For the text-containing cell, return its midpoint in [x, y] coordinate format. 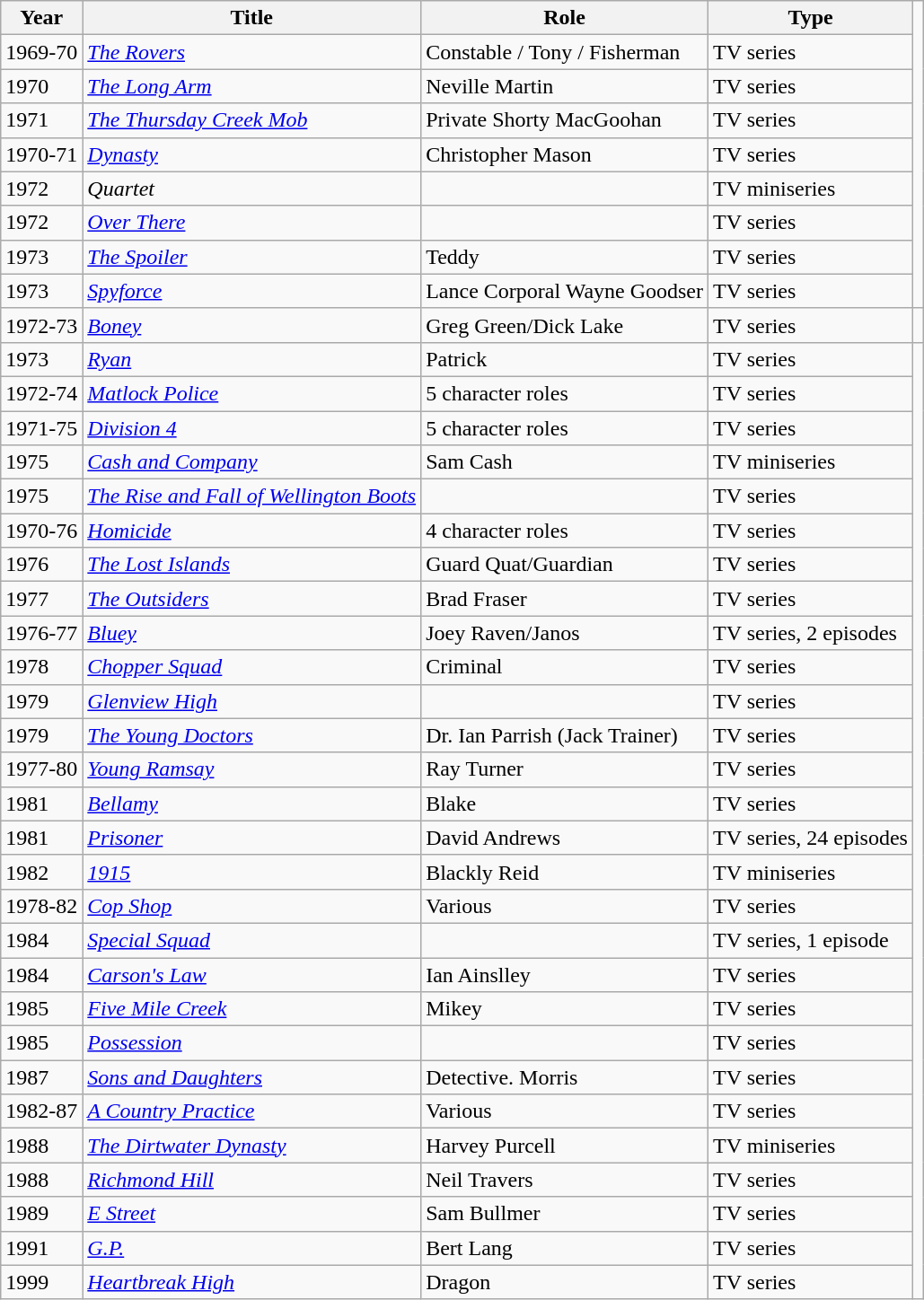
Special Squad [251, 940]
E Street [251, 1214]
1971-75 [41, 428]
1978 [41, 667]
Quartet [251, 189]
Young Ramsay [251, 769]
A Country Practice [251, 1111]
TV series, 24 episodes [811, 838]
1972-73 [41, 325]
Greg Green/Dick Lake [565, 325]
Carson's Law [251, 974]
Ian Ainslley [565, 974]
1915 [251, 872]
The Rovers [251, 52]
Sam Bullmer [565, 1214]
Cop Shop [251, 906]
1969-70 [41, 52]
G.P. [251, 1248]
Type [811, 18]
Joey Raven/Janos [565, 633]
Brad Fraser [565, 599]
1982-87 [41, 1111]
Detective. Morris [565, 1077]
1978-82 [41, 906]
The Outsiders [251, 599]
Guard Quat/Guardian [565, 565]
Year [41, 18]
TV series, 2 episodes [811, 633]
Dr. Ian Parrish (Jack Trainer) [565, 735]
1982 [41, 872]
Prisoner [251, 838]
Constable / Tony / Fisherman [565, 52]
1999 [41, 1282]
Teddy [565, 257]
1976 [41, 565]
Boney [251, 325]
The Dirtwater Dynasty [251, 1146]
Bellamy [251, 804]
1989 [41, 1214]
Glenview High [251, 701]
Spyforce [251, 291]
Cash and Company [251, 462]
Heartbreak High [251, 1282]
Ray Turner [565, 769]
Neil Travers [565, 1180]
Bert Lang [565, 1248]
The Young Doctors [251, 735]
Division 4 [251, 428]
Title [251, 18]
Ryan [251, 359]
Blake [565, 804]
The Lost Islands [251, 565]
David Andrews [565, 838]
Chopper Squad [251, 667]
1976-77 [41, 633]
Role [565, 18]
Matlock Police [251, 393]
TV series, 1 episode [811, 940]
Lance Corporal Wayne Goodser [565, 291]
Private Shorty MacGoohan [565, 120]
The Rise and Fall of Wellington Boots [251, 496]
1970-71 [41, 154]
1991 [41, 1248]
1987 [41, 1077]
Sam Cash [565, 462]
Patrick [565, 359]
1970-76 [41, 531]
1977 [41, 599]
4 character roles [565, 531]
Mikey [565, 1009]
Dynasty [251, 154]
Neville Martin [565, 86]
1972-74 [41, 393]
1977-80 [41, 769]
Christopher Mason [565, 154]
The Long Arm [251, 86]
Five Mile Creek [251, 1009]
Bluey [251, 633]
Over There [251, 223]
Homicide [251, 531]
Harvey Purcell [565, 1146]
The Thursday Creek Mob [251, 120]
Richmond Hill [251, 1180]
The Spoiler [251, 257]
Sons and Daughters [251, 1077]
Criminal [565, 667]
Possession [251, 1043]
1971 [41, 120]
Blackly Reid [565, 872]
1970 [41, 86]
Dragon [565, 1282]
